Capture the cell that displays the provided text and extract its (X, Y) central coordinate. 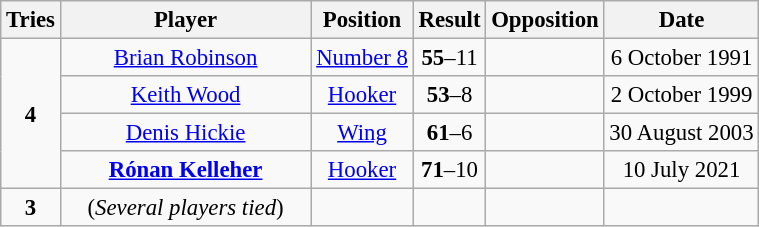
(Several players tied) (186, 208)
Rónan Kelleher (186, 170)
10 July 2021 (682, 170)
Date (682, 20)
53–8 (450, 95)
55–11 (450, 58)
Opposition (545, 20)
4 (31, 114)
2 October 1999 (682, 95)
Wing (362, 133)
30 August 2003 (682, 133)
61–6 (450, 133)
Result (450, 20)
6 October 1991 (682, 58)
Denis Hickie (186, 133)
Keith Wood (186, 95)
Tries (31, 20)
3 (31, 208)
Brian Robinson (186, 58)
Player (186, 20)
Position (362, 20)
Number 8 (362, 58)
71–10 (450, 170)
